Find where the given text appears and provide that cell's center as (X, Y) coordinate. 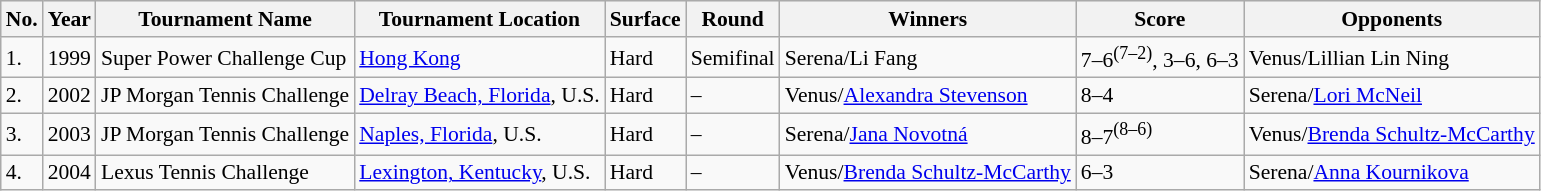
Naples, Florida, U.S. (480, 134)
1. (22, 58)
Serena/Anna Kournikova (1392, 173)
Delray Beach, Florida, U.S. (480, 96)
Score (1160, 19)
Winners (928, 19)
2002 (70, 96)
Round (733, 19)
7–6(7–2), 3–6, 6–3 (1160, 58)
Serena/Lori McNeil (1392, 96)
Tournament Location (480, 19)
2. (22, 96)
Opponents (1392, 19)
1999 (70, 58)
6–3 (1160, 173)
8–4 (1160, 96)
Venus/Alexandra Stevenson (928, 96)
Tournament Name (225, 19)
2003 (70, 134)
4. (22, 173)
Lexington, Kentucky, U.S. (480, 173)
Year (70, 19)
No. (22, 19)
Hong Kong (480, 58)
Super Power Challenge Cup (225, 58)
Surface (646, 19)
2004 (70, 173)
Lexus Tennis Challenge (225, 173)
Semifinal (733, 58)
8–7(8–6) (1160, 134)
3. (22, 134)
Venus/Lillian Lin Ning (1392, 58)
Serena/Jana Novotná (928, 134)
Serena/Li Fang (928, 58)
